Scan for the cell matching the given text and deliver its (X, Y) coordinate at center. 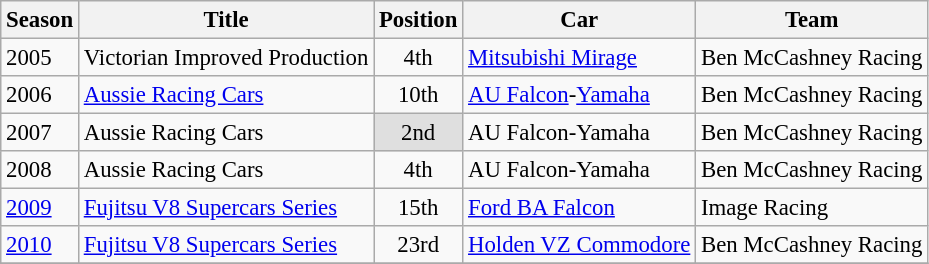
Car (580, 20)
2007 (40, 133)
Season (40, 20)
2006 (40, 95)
2010 (40, 245)
2005 (40, 58)
Ford BA Falcon (580, 208)
Title (226, 20)
15th (418, 208)
10th (418, 95)
Holden VZ Commodore (580, 245)
2008 (40, 170)
2nd (418, 133)
Victorian Improved Production (226, 58)
2009 (40, 208)
Image Racing (812, 208)
Mitsubishi Mirage (580, 58)
Team (812, 20)
23rd (418, 245)
Position (418, 20)
